Identify which cell holds the provided text, then report its (x, y) central coordinate. 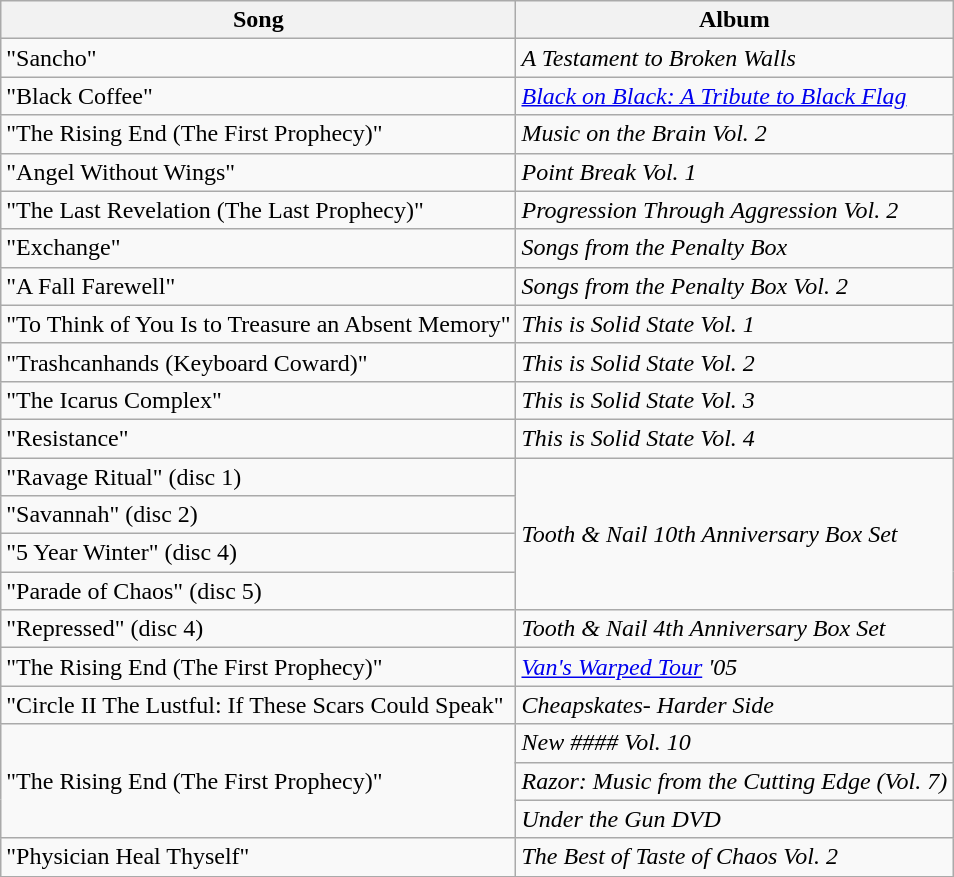
This is Solid State Vol. 2 (734, 362)
Songs from the Penalty Box (734, 248)
This is Solid State Vol. 4 (734, 438)
Van's Warped Tour '05 (734, 667)
New #### Vol. 10 (734, 743)
This is Solid State Vol. 1 (734, 324)
"5 Year Winter" (disc 4) (258, 553)
Tooth & Nail 4th Anniversary Box Set (734, 629)
"Exchange" (258, 248)
"Parade of Chaos" (disc 5) (258, 591)
A Testament to Broken Walls (734, 58)
"Angel Without Wings" (258, 172)
"Repressed" (disc 4) (258, 629)
"The Icarus Complex" (258, 400)
Under the Gun DVD (734, 819)
"The Last Revelation (The Last Prophecy)" (258, 210)
Progression Through Aggression Vol. 2 (734, 210)
"A Fall Farewell" (258, 286)
"Resistance" (258, 438)
"Physician Heal Thyself" (258, 857)
"Trashcanhands (Keyboard Coward)" (258, 362)
This is Solid State Vol. 3 (734, 400)
Razor: Music from the Cutting Edge (Vol. 7) (734, 781)
Album (734, 20)
The Best of Taste of Chaos Vol. 2 (734, 857)
"Black Coffee" (258, 96)
Tooth & Nail 10th Anniversary Box Set (734, 534)
Cheapskates- Harder Side (734, 705)
"To Think of You Is to Treasure an Absent Memory" (258, 324)
"Ravage Ritual" (disc 1) (258, 477)
Music on the Brain Vol. 2 (734, 134)
"Sancho" (258, 58)
Black on Black: A Tribute to Black Flag (734, 96)
"Circle II The Lustful: If These Scars Could Speak" (258, 705)
Songs from the Penalty Box Vol. 2 (734, 286)
Song (258, 20)
Point Break Vol. 1 (734, 172)
"Savannah" (disc 2) (258, 515)
